Determine the [x, y] coordinate at the center of the cell enclosing the given text.  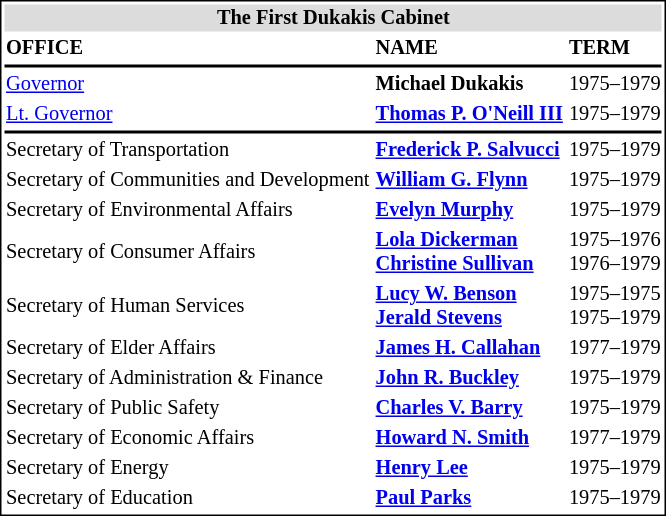
Secretary of Administration & Finance [188, 378]
Secretary of Public Safety [188, 408]
Michael Dukakis [469, 84]
John R. Buckley [469, 378]
Secretary of Communities and Development [188, 180]
Secretary of Environmental Affairs [188, 210]
Secretary of Economic Affairs [188, 438]
1975–19751975–1979 [614, 306]
Secretary of Energy [188, 468]
Paul Parks [469, 498]
Evelyn Murphy [469, 210]
Secretary of Consumer Affairs [188, 252]
Lt. Governor [188, 114]
Lucy W. BensonJerald Stevens [469, 306]
Thomas P. O'Neill III [469, 114]
1975–19761976–1979 [614, 252]
James H. Callahan [469, 348]
Charles V. Barry [469, 408]
Frederick P. Salvucci [469, 150]
NAME [469, 48]
Howard N. Smith [469, 438]
Governor [188, 84]
Secretary of Transportation [188, 150]
TERM [614, 48]
Secretary of Elder Affairs [188, 348]
Lola DickermanChristine Sullivan [469, 252]
OFFICE [188, 48]
William G. Flynn [469, 180]
Secretary of Education [188, 498]
The First Dukakis Cabinet [333, 18]
Secretary of Human Services [188, 306]
Henry Lee [469, 468]
